Identify which cell holds the provided text, then report its [x, y] central coordinate. 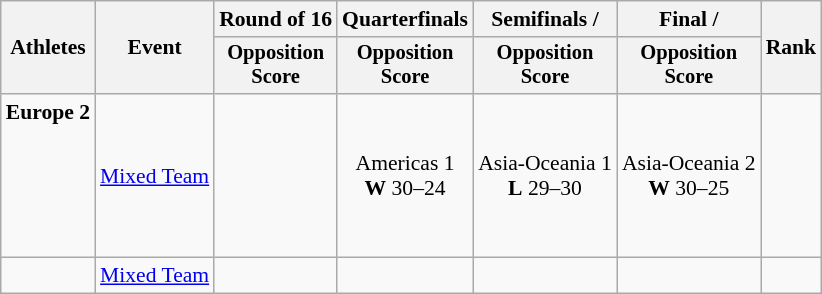
Round of 16 [276, 19]
Event [154, 48]
Asia-Oceania 2W 30–25 [689, 176]
Americas 1W 30–24 [405, 176]
Athletes [48, 48]
Asia-Oceania 1L 29–30 [545, 176]
Rank [792, 48]
Semifinals / [545, 19]
Final / [689, 19]
Europe 2 [48, 176]
Quarterfinals [405, 19]
